Search for the cell housing the specified text and yield its [x, y] center coordinate. 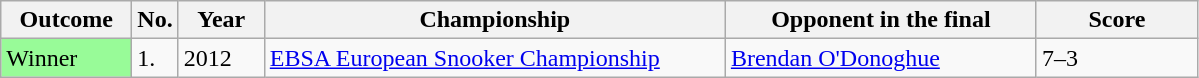
Score [1116, 20]
7–3 [1116, 58]
Brendan O'Donoghue [880, 58]
Winner [66, 58]
2012 [221, 58]
No. [155, 20]
Outcome [66, 20]
Championship [494, 20]
EBSA European Snooker Championship [494, 58]
Opponent in the final [880, 20]
1. [155, 58]
Year [221, 20]
